Scan for the cell matching the given text and deliver its (X, Y) coordinate at center. 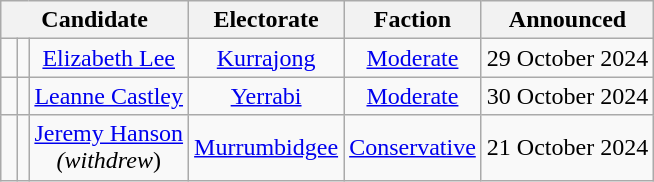
Leanne Castley (109, 96)
Electorate (266, 20)
Candidate (95, 20)
Kurrajong (266, 58)
Announced (567, 20)
21 October 2024 (567, 148)
Elizabeth Lee (109, 58)
Faction (413, 20)
Jeremy Hanson(withdrew) (109, 148)
Murrumbidgee (266, 148)
29 October 2024 (567, 58)
Conservative (413, 148)
Yerrabi (266, 96)
30 October 2024 (567, 96)
